Identify which cell holds the provided text, then report its [x, y] central coordinate. 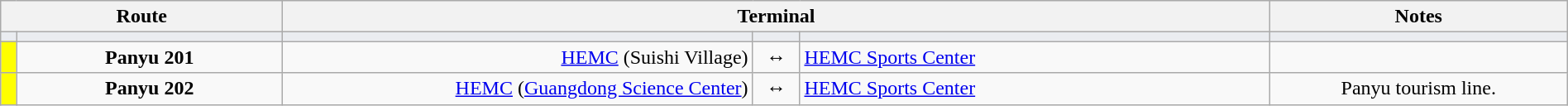
Panyu 201 [150, 57]
Route [142, 17]
HEMC (Suishi Village) [518, 57]
Terminal [777, 17]
Panyu tourism line. [1418, 89]
HEMC (Guangdong Science Center) [518, 89]
Notes [1418, 17]
Panyu 202 [150, 89]
